Pinpoint the cell where the given text exists, returning its [x, y] midpoint coordinate. 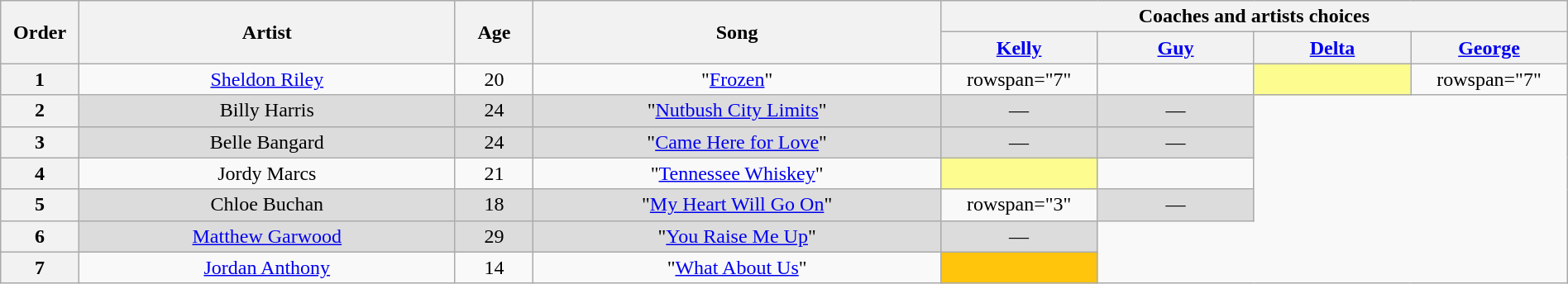
5 [40, 205]
George [1489, 48]
2 [40, 111]
18 [495, 205]
Chloe Buchan [266, 205]
1 [40, 79]
"Frozen" [738, 79]
"Came Here for Love" [738, 142]
6 [40, 236]
4 [40, 173]
Age [495, 32]
20 [495, 79]
Song [738, 32]
"What About Us" [738, 267]
7 [40, 267]
"Nutbush City Limits" [738, 111]
Order [40, 32]
rowspan="3" [1019, 205]
Matthew Garwood [266, 236]
Sheldon Riley [266, 79]
"My Heart Will Go On" [738, 205]
3 [40, 142]
Belle Bangard [266, 142]
"You Raise Me Up" [738, 236]
Jordan Anthony [266, 267]
14 [495, 267]
Jordy Marcs [266, 173]
"Tennessee Whiskey" [738, 173]
Artist [266, 32]
Kelly [1019, 48]
Billy Harris [266, 111]
21 [495, 173]
Guy [1176, 48]
Delta [1331, 48]
Coaches and artists choices [1254, 17]
29 [495, 236]
